Capture the cell that displays the provided text and extract its [X, Y] central coordinate. 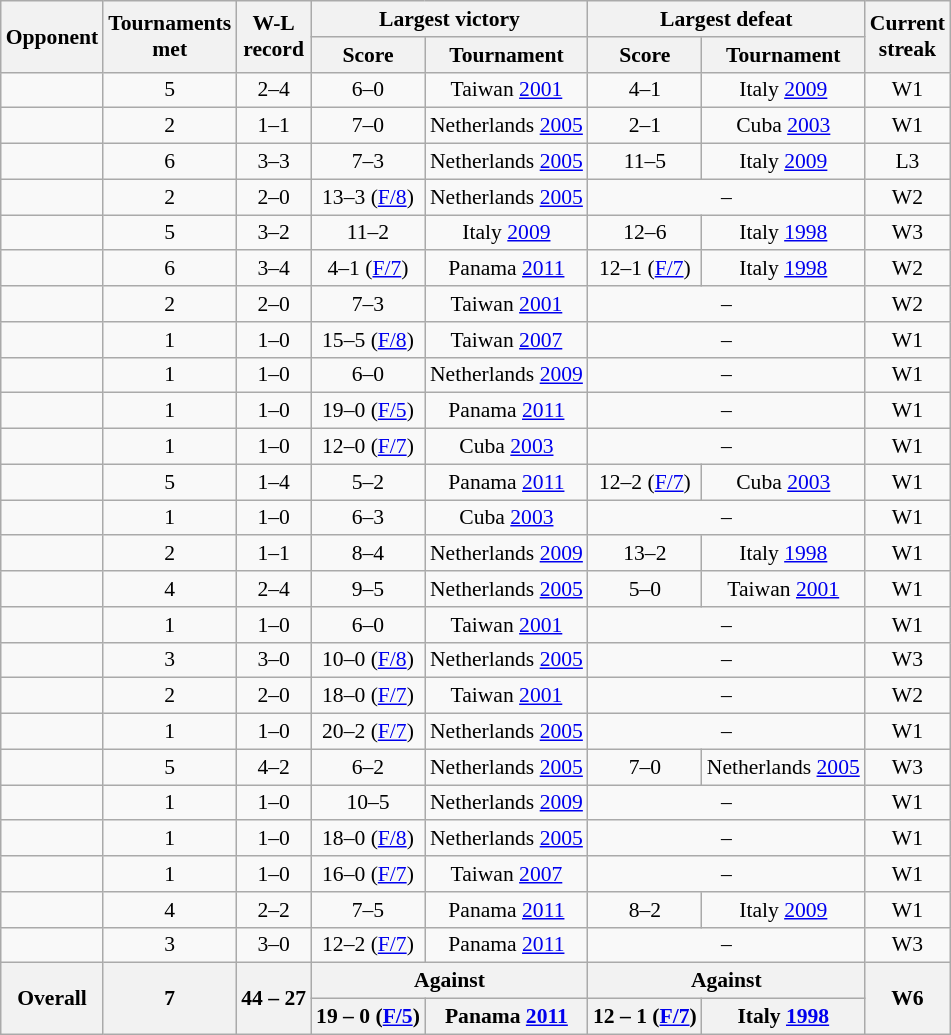
12–1 (F/7) [645, 269]
3–2 [274, 233]
1–4 [274, 482]
Currentstreak [908, 36]
12–6 [645, 233]
Largest defeat [726, 19]
W6 [908, 998]
8–2 [645, 910]
18–0 (F/8) [368, 839]
8–4 [368, 554]
18–0 (F/7) [368, 696]
Overall [52, 998]
7 [170, 998]
16–0 (F/7) [368, 874]
5–0 [645, 589]
Opponent [52, 36]
11–2 [368, 233]
2–1 [645, 126]
9–5 [368, 589]
12 – 1 (F/7) [645, 1017]
2–2 [274, 910]
4–1 (F/7) [368, 269]
3–3 [274, 162]
6–2 [368, 767]
13–2 [645, 554]
3–4 [274, 269]
15–5 (F/8) [368, 340]
10–5 [368, 803]
4–2 [274, 767]
4–1 [645, 90]
5–2 [368, 482]
19 – 0 (F/5) [368, 1017]
12–0 (F/7) [368, 447]
13–3 (F/8) [368, 197]
10–0 (F/8) [368, 660]
Largest victory [450, 19]
19–0 (F/5) [368, 411]
11–5 [645, 162]
L3 [908, 162]
W-Lrecord [274, 36]
44 – 27 [274, 998]
20–2 (F/7) [368, 732]
6–3 [368, 518]
Tournamentsmet [170, 36]
7–5 [368, 910]
